Locate the cell with the specified text and output its (X, Y) center coordinate. 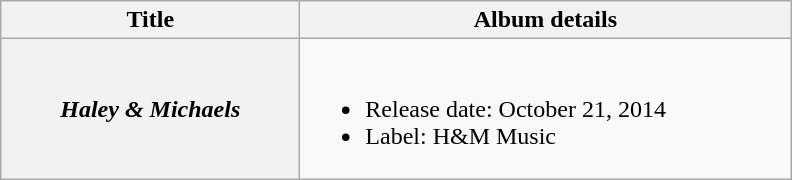
Haley & Michaels (150, 109)
Title (150, 20)
Album details (546, 20)
Release date: October 21, 2014Label: H&M Music (546, 109)
